Search for the cell housing the specified text and yield its [X, Y] center coordinate. 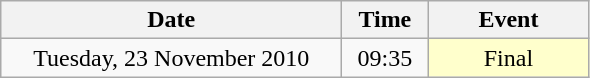
Time [385, 20]
09:35 [385, 58]
Event [508, 20]
Tuesday, 23 November 2010 [172, 58]
Date [172, 20]
Final [508, 58]
